Determine the (x, y) coordinate at the center of the cell enclosing the given text.  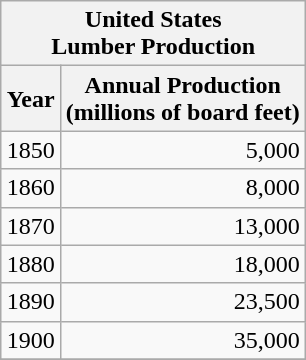
1880 (30, 264)
23,500 (182, 302)
8,000 (182, 188)
1890 (30, 302)
1860 (30, 188)
Year (30, 98)
1850 (30, 150)
5,000 (182, 150)
1900 (30, 340)
35,000 (182, 340)
United StatesLumber Production (153, 34)
18,000 (182, 264)
13,000 (182, 226)
Annual Production(millions of board feet) (182, 98)
1870 (30, 226)
